Find where the given text appears and provide that cell's center as [x, y] coordinate. 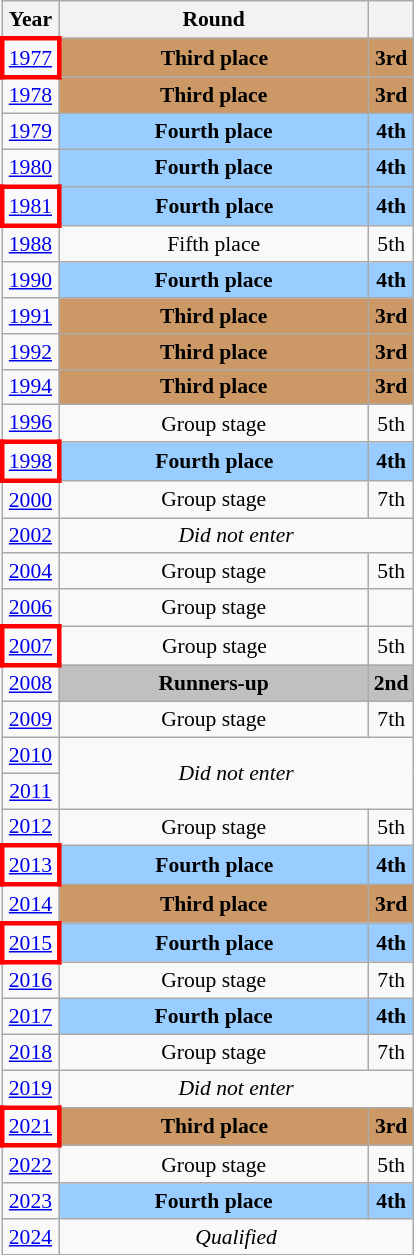
1980 [30, 168]
1996 [30, 424]
2012 [30, 828]
Year [30, 20]
1979 [30, 132]
Round [214, 20]
2018 [30, 1053]
2002 [30, 536]
1992 [30, 352]
2004 [30, 572]
2017 [30, 1017]
2011 [30, 791]
2010 [30, 756]
2006 [30, 608]
1988 [30, 244]
Runners-up [214, 684]
2023 [30, 1201]
1994 [30, 387]
2019 [30, 1088]
2000 [30, 500]
1978 [30, 96]
1977 [30, 58]
2008 [30, 684]
1981 [30, 206]
2014 [30, 904]
2024 [30, 1237]
1990 [30, 281]
2015 [30, 942]
Qualified [236, 1237]
2021 [30, 1126]
1998 [30, 462]
2022 [30, 1164]
2016 [30, 980]
Fifth place [214, 244]
2009 [30, 720]
2013 [30, 866]
2007 [30, 646]
1991 [30, 316]
2nd [392, 684]
